Locate the cell with the specified text and output its (X, Y) center coordinate. 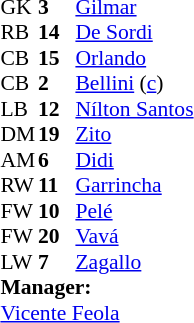
19 (57, 135)
Nílton Santos (134, 109)
14 (57, 33)
Zagallo (134, 262)
Bellini (c) (134, 83)
11 (57, 185)
Pelé (134, 211)
15 (57, 58)
Didi (134, 160)
RB (19, 33)
10 (57, 211)
2 (57, 83)
12 (57, 109)
LB (19, 109)
Vavá (134, 237)
Manager: (96, 287)
DM (19, 135)
LW (19, 262)
20 (57, 237)
7 (57, 262)
De Sordi (134, 33)
Zito (134, 135)
Orlando (134, 58)
AM (19, 160)
Garrincha (134, 185)
6 (57, 160)
RW (19, 185)
